Scan for the cell matching the given text and deliver its (x, y) coordinate at center. 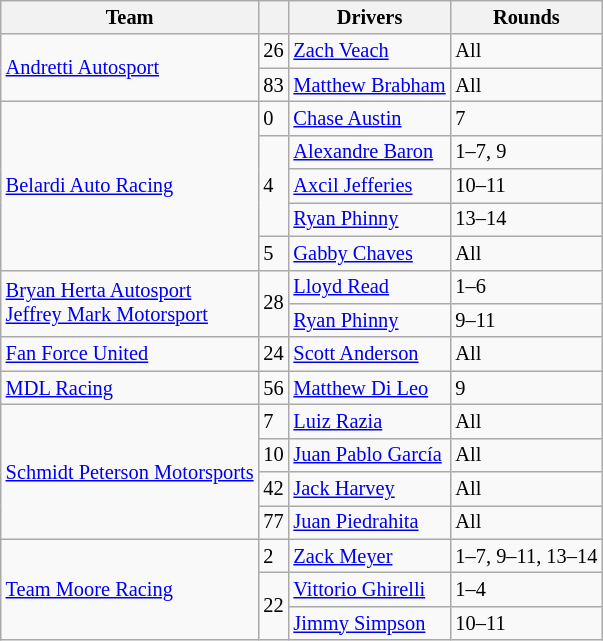
Bryan Herta AutosportJeffrey Mark Motorsport (130, 304)
Matthew Di Leo (370, 388)
1–7, 9 (527, 152)
26 (273, 51)
Drivers (370, 17)
Gabby Chaves (370, 253)
56 (273, 388)
83 (273, 85)
Schmidt Peterson Motorsports (130, 472)
Vittorio Ghirelli (370, 589)
Team Moore Racing (130, 590)
Jack Harvey (370, 489)
22 (273, 606)
Zack Meyer (370, 556)
Fan Force United (130, 354)
24 (273, 354)
9–11 (527, 320)
Zach Veach (370, 51)
MDL Racing (130, 388)
Axcil Jefferies (370, 186)
Belardi Auto Racing (130, 185)
2 (273, 556)
13–14 (527, 219)
Jimmy Simpson (370, 623)
42 (273, 489)
10 (273, 455)
Alexandre Baron (370, 152)
Scott Anderson (370, 354)
5 (273, 253)
Matthew Brabham (370, 85)
Team (130, 17)
1–6 (527, 287)
Juan Piedrahita (370, 522)
Andretti Autosport (130, 68)
Rounds (527, 17)
0 (273, 118)
Chase Austin (370, 118)
4 (273, 186)
77 (273, 522)
1–4 (527, 589)
9 (527, 388)
1–7, 9–11, 13–14 (527, 556)
Lloyd Read (370, 287)
28 (273, 304)
Juan Pablo García (370, 455)
Luiz Razia (370, 421)
